Locate the cell with the specified text and output its [X, Y] center coordinate. 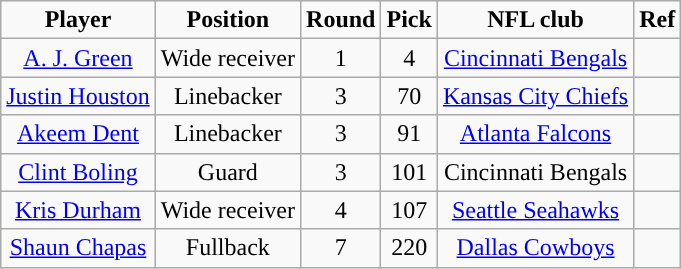
Player [78, 20]
Clint Boling [78, 172]
Seattle Seahawks [535, 210]
A. J. Green [78, 58]
7 [341, 248]
91 [409, 134]
Kris Durham [78, 210]
Dallas Cowboys [535, 248]
107 [409, 210]
Position [228, 20]
Pick [409, 20]
Atlanta Falcons [535, 134]
Guard [228, 172]
Round [341, 20]
70 [409, 96]
Ref [658, 20]
Shaun Chapas [78, 248]
Justin Houston [78, 96]
Fullback [228, 248]
101 [409, 172]
1 [341, 58]
220 [409, 248]
Akeem Dent [78, 134]
NFL club [535, 20]
Kansas City Chiefs [535, 96]
